Provide the [X, Y] coordinate of the cell's center where the given text is located.  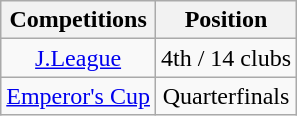
4th / 14 clubs [226, 58]
J.League [78, 58]
Quarterfinals [226, 96]
Competitions [78, 20]
Position [226, 20]
Emperor's Cup [78, 96]
